Pinpoint the cell where the given text exists, returning its (x, y) midpoint coordinate. 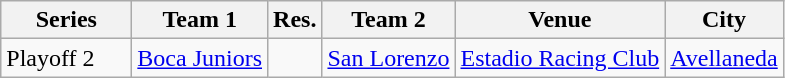
Team 1 (200, 20)
Venue (560, 20)
Team 2 (388, 20)
Estadio Racing Club (560, 58)
Series (66, 20)
City (724, 20)
Playoff 2 (66, 58)
Res. (295, 20)
Boca Juniors (200, 58)
San Lorenzo (388, 58)
Avellaneda (724, 58)
